For the text-containing cell, return its midpoint in [x, y] coordinate format. 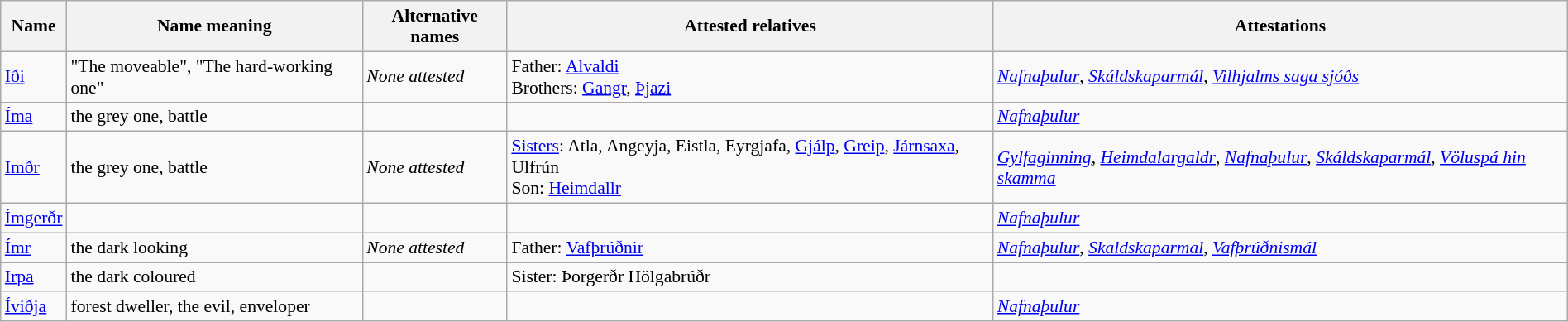
Sister: Þorgerðr Hölgabrúðr [749, 277]
forest dweller, the evil, enveloper [214, 307]
the dark looking [214, 248]
Name [34, 26]
Nafnaþulur, Skaldskaparmal, Vafþrúðnismál [1280, 248]
Nafnaþulur, Skáldskaparmál, Vilhjalms saga sjóðs [1280, 76]
the dark coloured [214, 277]
Attestations [1280, 26]
Íma [34, 117]
Iði [34, 76]
Irpa [34, 277]
Father: Vafþrúðnir [749, 248]
"The moveable", "The hard-working one" [214, 76]
Father: Alvaldi Brothers: Gangr, Þjazi [749, 76]
Sisters: Atla, Angeyja, Eistla, Eyrgjafa, Gjálp, Greip, Járnsaxa, Ulfrún Son: Heimdallr [749, 167]
Alternative names [435, 26]
Íviðja [34, 307]
Attested relatives [749, 26]
Ímr [34, 248]
Gylfaginning, Heimdalargaldr, Nafnaþulur, Skáldskaparmál, Völuspá hin skamma [1280, 167]
Ímgerðr [34, 219]
Imðr [34, 167]
Name meaning [214, 26]
